From the cell containing the given text, extract its center point as (x, y) coordinate. 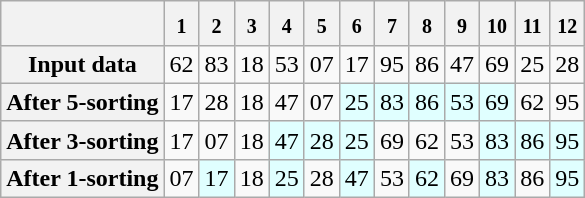
After 1-sorting (82, 178)
2 (216, 23)
11 (532, 23)
4 (286, 23)
7 (392, 23)
After 5-sorting (82, 102)
Input data (82, 64)
10 (498, 23)
12 (568, 23)
5 (322, 23)
3 (252, 23)
8 (426, 23)
After 3-sorting (82, 140)
1 (182, 23)
9 (462, 23)
6 (356, 23)
